Scan for the cell matching the given text and deliver its (X, Y) coordinate at center. 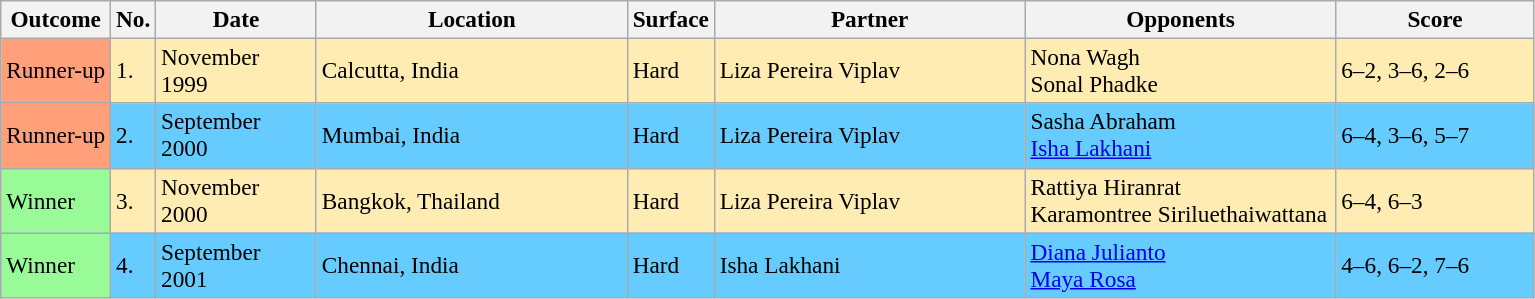
Mumbai, India (472, 136)
2. (134, 136)
Partner (870, 19)
Diana Julianto Maya Rosa (1180, 264)
4–6, 6–2, 7–6 (1435, 264)
Opponents (1180, 19)
November 2000 (236, 200)
1. (134, 70)
September 2001 (236, 264)
Chennai, India (472, 264)
6–4, 6–3 (1435, 200)
Nona Wagh Sonal Phadke (1180, 70)
Rattiya Hiranrat Karamontree Siriluethaiwattana (1180, 200)
3. (134, 200)
4. (134, 264)
Date (236, 19)
November 1999 (236, 70)
Isha Lakhani (870, 264)
Surface (670, 19)
Bangkok, Thailand (472, 200)
Score (1435, 19)
6–4, 3–6, 5–7 (1435, 136)
No. (134, 19)
Outcome (56, 19)
Sasha Abraham Isha Lakhani (1180, 136)
Location (472, 19)
Calcutta, India (472, 70)
6–2, 3–6, 2–6 (1435, 70)
September 2000 (236, 136)
